Capture the cell that displays the provided text and extract its (x, y) central coordinate. 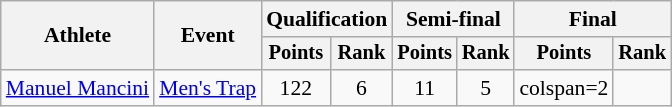
Semi-final (453, 19)
11 (424, 88)
Event (208, 36)
Final (592, 19)
122 (296, 88)
Manuel Mancini (78, 88)
Men's Trap (208, 88)
colspan=2 (564, 88)
Athlete (78, 36)
6 (361, 88)
5 (486, 88)
Qualification (326, 19)
